For the text-containing cell, return its midpoint in [x, y] coordinate format. 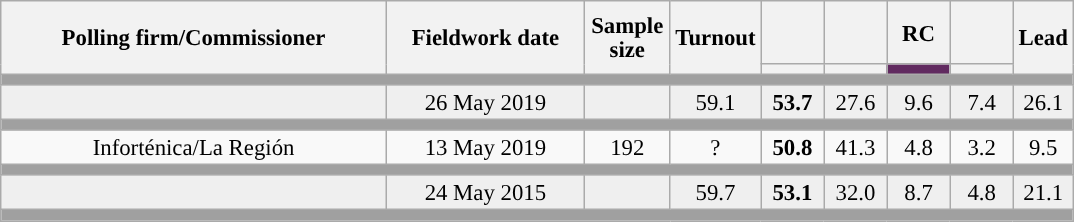
26 May 2019 [485, 102]
7.4 [982, 102]
9.5 [1043, 148]
27.6 [856, 102]
Sample size [627, 38]
Polling firm/Commissioner [194, 38]
50.8 [792, 148]
Inforténica/La Región [194, 148]
8.7 [918, 194]
59.1 [716, 102]
32.0 [856, 194]
Fieldwork date [485, 38]
3.2 [982, 148]
21.1 [1043, 194]
Turnout [716, 38]
192 [627, 148]
26.1 [1043, 102]
9.6 [918, 102]
Lead [1043, 38]
13 May 2019 [485, 148]
RC [918, 32]
53.7 [792, 102]
? [716, 148]
59.7 [716, 194]
24 May 2015 [485, 194]
53.1 [792, 194]
41.3 [856, 148]
